Find where the given text appears and provide that cell's center as [x, y] coordinate. 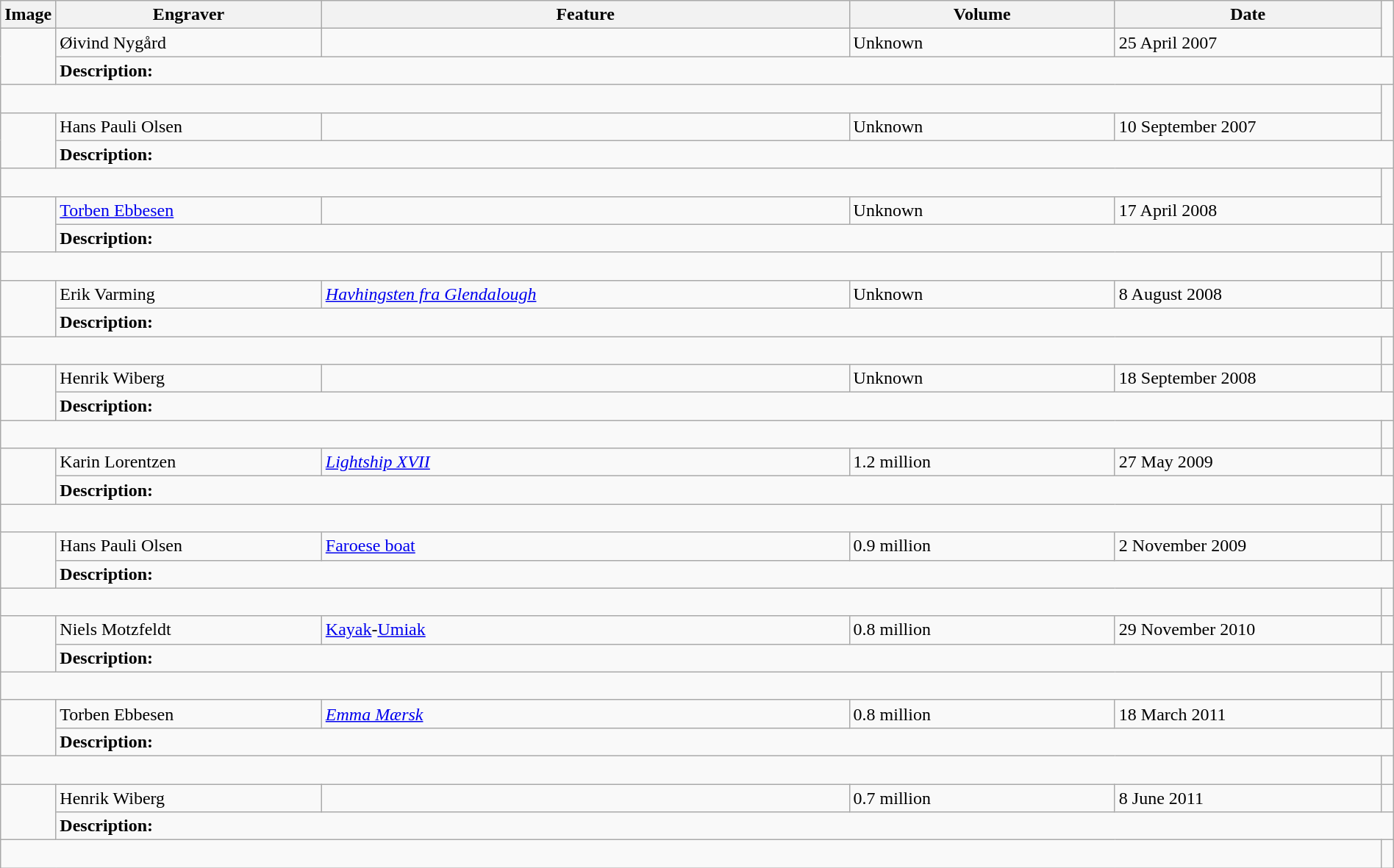
Kayak-Umiak [585, 630]
Image [28, 15]
Volume [982, 15]
27 May 2009 [1248, 462]
17 April 2008 [1248, 210]
Emma Mærsk [585, 714]
0.9 million [982, 546]
18 March 2011 [1248, 714]
29 November 2010 [1248, 630]
Karin Lorentzen [188, 462]
8 August 2008 [1248, 294]
Engraver [188, 15]
Lightship XVII [585, 462]
Faroese boat [585, 546]
Niels Motzfeldt [188, 630]
25 April 2007 [1248, 43]
0.7 million [982, 797]
Erik Varming [188, 294]
Date [1248, 15]
Havhingsten fra Glendalough [585, 294]
Feature [585, 15]
2 November 2009 [1248, 546]
8 June 2011 [1248, 797]
Øivind Nygård [188, 43]
10 September 2007 [1248, 126]
1.2 million [982, 462]
18 September 2008 [1248, 379]
